For the text-containing cell, return its midpoint in (x, y) coordinate format. 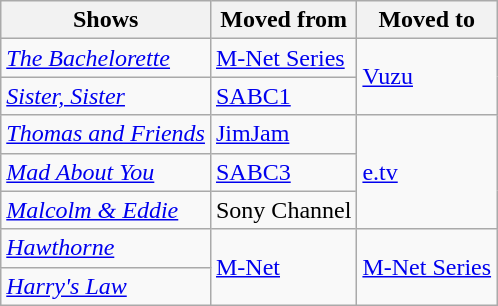
e.tv (427, 172)
Harry's Law (106, 286)
The Bachelorette (106, 58)
Thomas and Friends (106, 134)
SABC3 (283, 172)
M-Net (283, 267)
Shows (106, 20)
Sony Channel (283, 210)
Mad About You (106, 172)
Moved to (427, 20)
Sister, Sister (106, 96)
Vuzu (427, 77)
Moved from (283, 20)
SABC1 (283, 96)
Malcolm & Eddie (106, 210)
Hawthorne (106, 248)
JimJam (283, 134)
